Locate the cell with the specified text and output its [x, y] center coordinate. 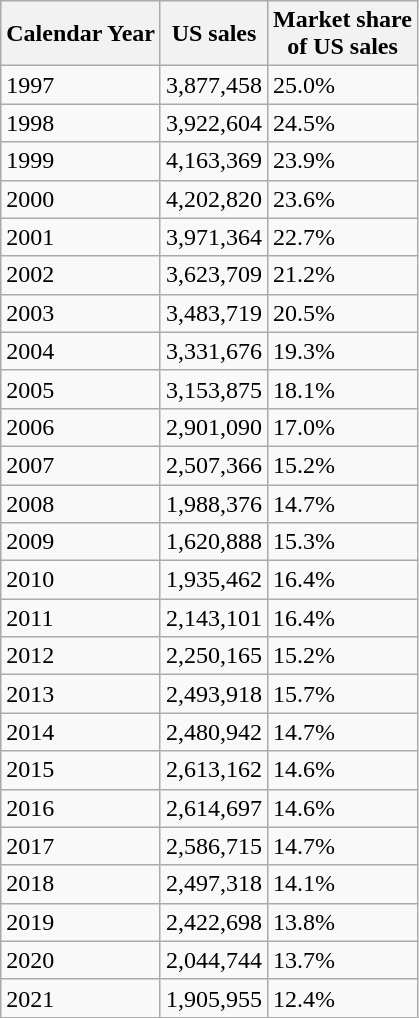
2005 [81, 389]
2,586,715 [214, 846]
2001 [81, 237]
3,922,604 [214, 123]
2,250,165 [214, 656]
2011 [81, 618]
2,613,162 [214, 770]
2013 [81, 694]
2,493,918 [214, 694]
2012 [81, 656]
1998 [81, 123]
2004 [81, 351]
20.5% [343, 313]
1,988,376 [214, 503]
15.3% [343, 542]
2002 [81, 275]
17.0% [343, 427]
15.7% [343, 694]
3,331,676 [214, 351]
2003 [81, 313]
2009 [81, 542]
3,877,458 [214, 85]
2000 [81, 199]
3,623,709 [214, 275]
2021 [81, 998]
1999 [81, 161]
3,971,364 [214, 237]
13.7% [343, 960]
19.3% [343, 351]
3,153,875 [214, 389]
4,163,369 [214, 161]
2020 [81, 960]
Market shareof US sales [343, 34]
14.1% [343, 884]
22.7% [343, 237]
2,614,697 [214, 808]
23.9% [343, 161]
2014 [81, 732]
2,480,942 [214, 732]
4,202,820 [214, 199]
US sales [214, 34]
Calendar Year [81, 34]
2016 [81, 808]
2,422,698 [214, 922]
13.8% [343, 922]
3,483,719 [214, 313]
1,620,888 [214, 542]
2,497,318 [214, 884]
2010 [81, 580]
2017 [81, 846]
21.2% [343, 275]
2,044,744 [214, 960]
2007 [81, 465]
2008 [81, 503]
2018 [81, 884]
24.5% [343, 123]
2019 [81, 922]
2,507,366 [214, 465]
18.1% [343, 389]
1,935,462 [214, 580]
1,905,955 [214, 998]
2006 [81, 427]
2,143,101 [214, 618]
23.6% [343, 199]
2015 [81, 770]
1997 [81, 85]
2,901,090 [214, 427]
25.0% [343, 85]
12.4% [343, 998]
